For the text-containing cell, return its midpoint in [X, Y] coordinate format. 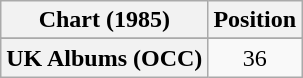
36 [255, 58]
Chart (1985) [104, 20]
Position [255, 20]
UK Albums (OCC) [104, 58]
